Return [x, y] of the center of cell containing provided text 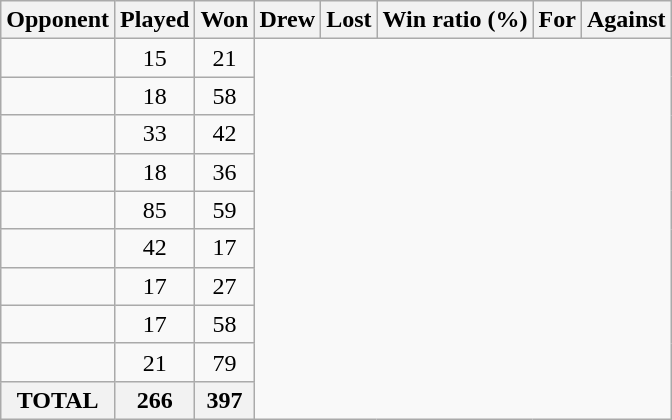
79 [224, 362]
15 [155, 58]
Opponent [58, 20]
33 [155, 134]
266 [155, 400]
Won [224, 20]
Lost [349, 20]
Drew [288, 20]
For [557, 20]
27 [224, 286]
397 [224, 400]
Played [155, 20]
TOTAL [58, 400]
Win ratio (%) [455, 20]
85 [155, 210]
Against [626, 20]
59 [224, 210]
36 [224, 172]
